Search for the cell housing the specified text and yield its [X, Y] center coordinate. 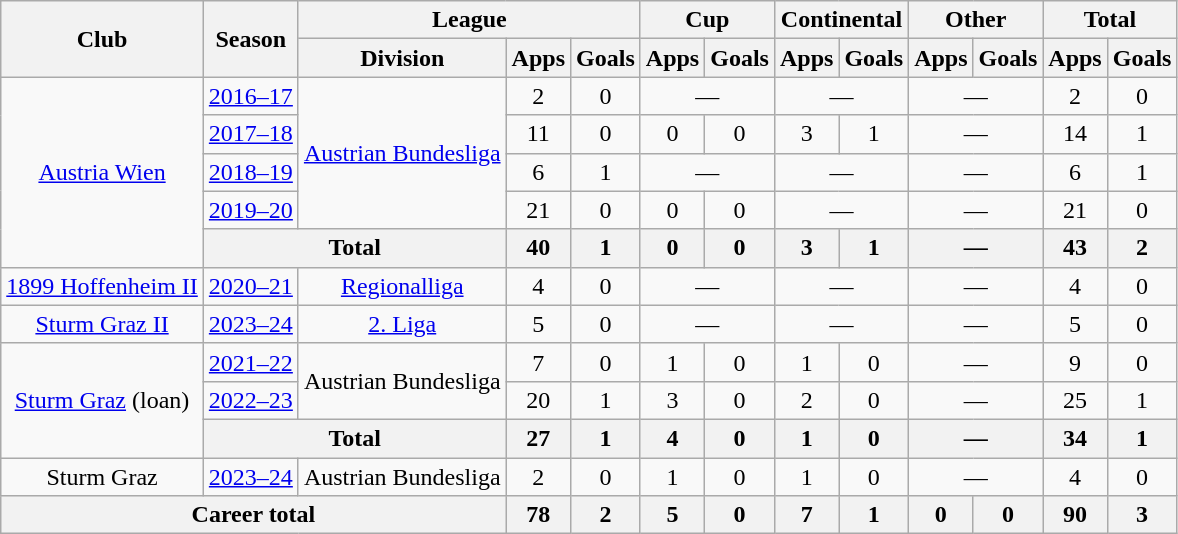
Regionalliga [402, 286]
20 [538, 400]
25 [1075, 400]
2017–18 [250, 134]
14 [1075, 134]
40 [538, 248]
2022–23 [250, 400]
Sturm Graz II [102, 324]
1899 Hoffenheim II [102, 286]
2021–22 [250, 362]
90 [1075, 515]
Season [250, 39]
43 [1075, 248]
Career total [254, 515]
27 [538, 438]
Club [102, 39]
2019–20 [250, 210]
Austria Wien [102, 172]
9 [1075, 362]
78 [538, 515]
Sturm Graz [102, 477]
Cup [707, 20]
2018–19 [250, 172]
Sturm Graz (loan) [102, 400]
11 [538, 134]
Continental [841, 20]
Division [402, 58]
2. Liga [402, 324]
34 [1075, 438]
2016–17 [250, 96]
Other [976, 20]
League [469, 20]
2020–21 [250, 286]
